Identify which cell holds the provided text, then report its (x, y) central coordinate. 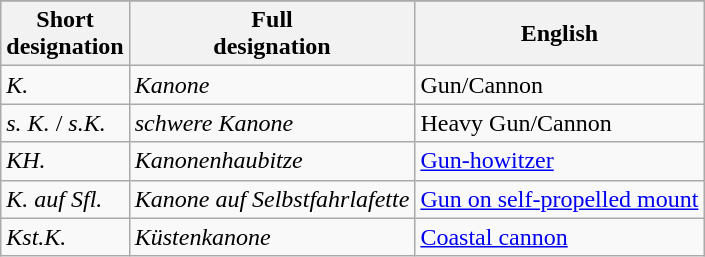
Gun-howitzer (560, 161)
Kanone (272, 85)
Shortdesignation (65, 34)
Gun on self-propelled mount (560, 199)
Coastal cannon (560, 237)
Kanone auf Selbstfahrlafette (272, 199)
Gun/Cannon (560, 85)
Heavy Gun/Cannon (560, 123)
schwere Kanone (272, 123)
English (560, 34)
s. K. / s.K. (65, 123)
Küstenkanone (272, 237)
Kst.K. (65, 237)
K. auf Sfl. (65, 199)
K. (65, 85)
Fulldesignation (272, 34)
Kanonenhaubitze (272, 161)
KH. (65, 161)
